Scan for the cell matching the given text and deliver its (X, Y) coordinate at center. 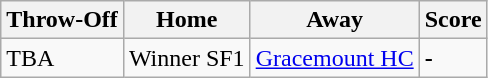
- (453, 58)
Home (186, 20)
Throw-Off (62, 20)
Gracemount HC (334, 58)
Away (334, 20)
Winner SF1 (186, 58)
TBA (62, 58)
Score (453, 20)
